Find where the given text appears and provide that cell's center as [x, y] coordinate. 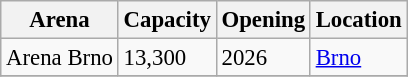
13,300 [167, 58]
2026 [263, 58]
Arena [60, 20]
Brno [358, 58]
Location [358, 20]
Arena Brno [60, 58]
Capacity [167, 20]
Opening [263, 20]
